Identify which cell holds the provided text, then report its [X, Y] central coordinate. 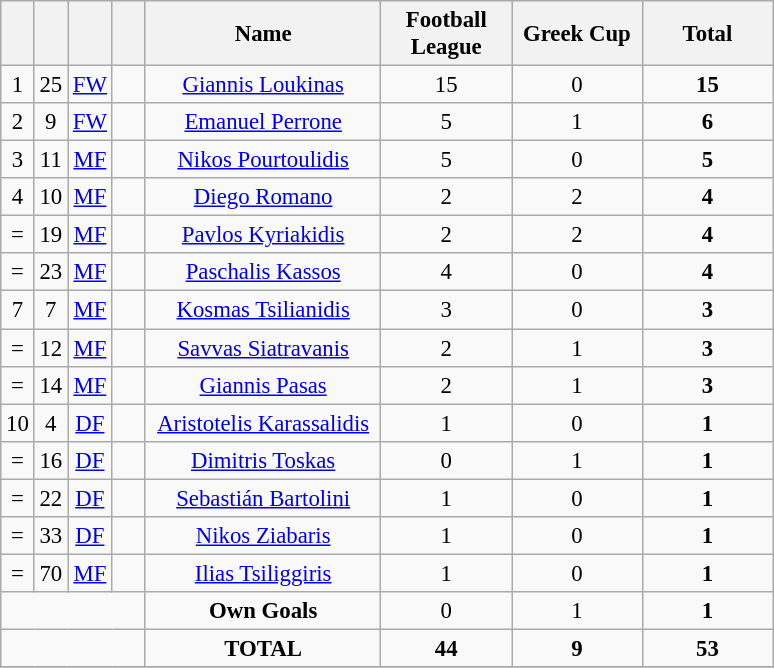
44 [446, 648]
Ilias Tsiliggiris [263, 573]
Emanuel Perrone [263, 122]
12 [50, 348]
11 [50, 160]
Total [708, 34]
Football League [446, 34]
Giannis Loukinas [263, 85]
Kosmas Tsilianidis [263, 310]
Own Goals [263, 611]
Nikos Ziabaris [263, 536]
Name [263, 34]
23 [50, 273]
70 [50, 573]
Giannis Pasas [263, 385]
16 [50, 460]
33 [50, 536]
Sebastián Bartolini [263, 498]
6 [708, 122]
22 [50, 498]
Pavlos Kyriakidis [263, 235]
Savvas Siatravanis [263, 348]
14 [50, 385]
Diego Romano [263, 197]
TOTAL [263, 648]
53 [708, 648]
Nikos Pourtoulidis [263, 160]
25 [50, 85]
Aristotelis Karassalidis [263, 423]
Greek Cup [578, 34]
Dimitris Toskas [263, 460]
Paschalis Kassos [263, 273]
19 [50, 235]
